Find where the given text appears and provide that cell's center as (X, Y) coordinate. 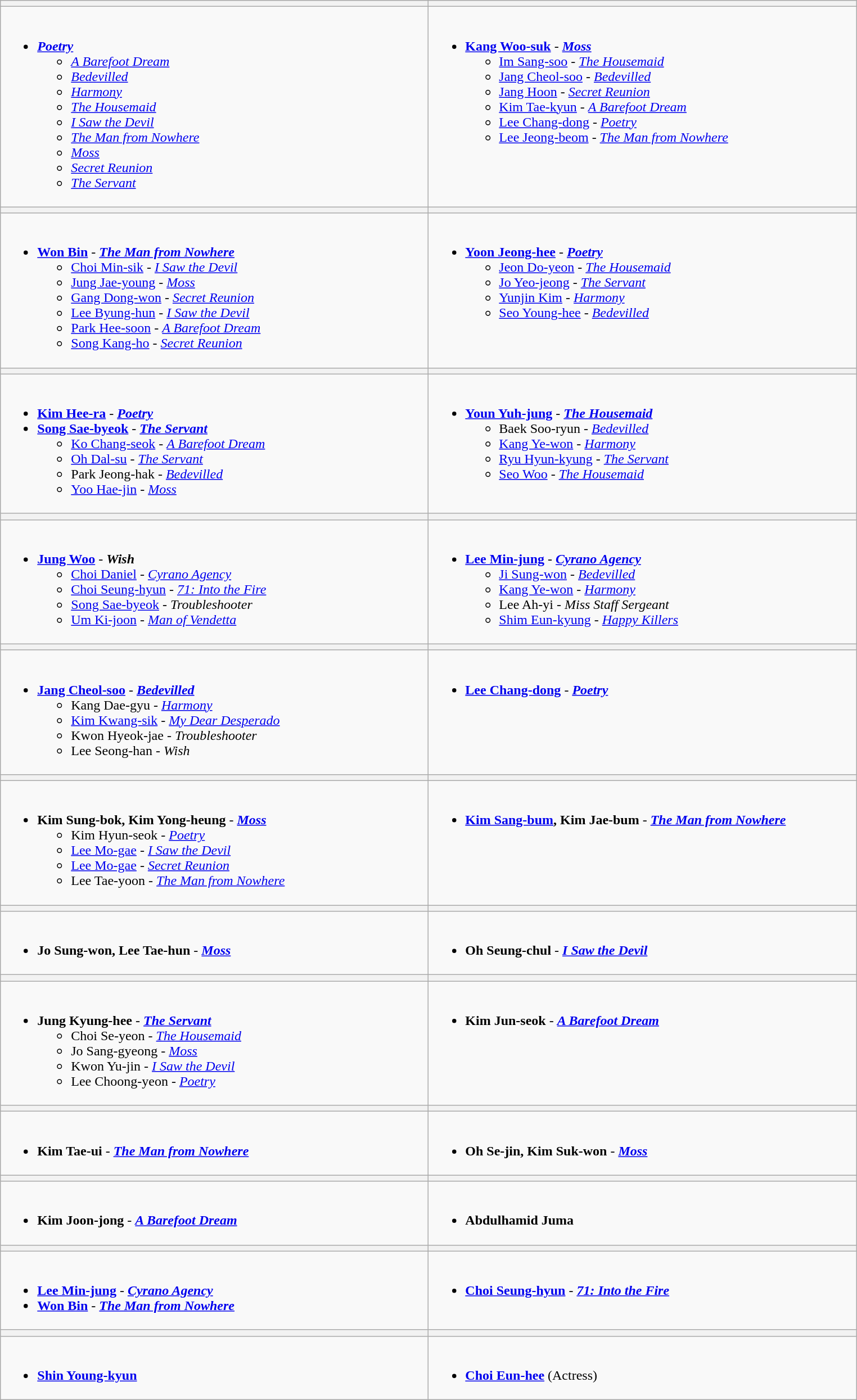
Abdulhamid Juma (642, 1213)
Jung Kyung-hee - The ServantChoi Se-yeon - The HousemaidJo Sang-gyeong - MossKwon Yu-jin - I Saw the DevilLee Choong-yeon - Poetry (215, 1044)
Jang Cheol-soo - BedevilledKang Dae-gyu - HarmonyKim Kwang-sik - My Dear DesperadoKwon Hyeok-jae - TroubleshooterLee Seong-han - Wish (215, 712)
Kim Hee-ra - PoetrySong Sae-byeok - The ServantKo Chang-seok - A Barefoot DreamOh Dal-su - The ServantPark Jeong-hak - BedevilledYoo Hae-jin - Moss (215, 444)
Kim Sang-bum, Kim Jae-bum - The Man from Nowhere (642, 842)
PoetryA Barefoot DreamBedevilledHarmonyThe HousemaidI Saw the DevilThe Man from NowhereMossSecret ReunionThe Servant (215, 107)
Yoon Jeong-hee - PoetryJeon Do-yeon - The HousemaidJo Yeo-jeong - The ServantYunjin Kim - HarmonySeo Young-hee - Bedevilled (642, 290)
Youn Yuh-jung - The HousemaidBaek Soo-ryun - BedevilledKang Ye-won - HarmonyRyu Hyun-kyung - The ServantSeo Woo - The Housemaid (642, 444)
Choi Eun-hee (Actress) (642, 1367)
Jung Woo - WishChoi Daniel - Cyrano AgencyChoi Seung-hyun - 71: Into the FireSong Sae-byeok - TroubleshooterUm Ki-joon - Man of Vendetta (215, 581)
Lee Min-jung - Cyrano AgencyJi Sung-won - BedevilledKang Ye-won - HarmonyLee Ah-yi - Miss Staff SergeantShim Eun-kyung - Happy Killers (642, 581)
Kim Joon-jong - A Barefoot Dream (215, 1213)
Kim Jun-seok - A Barefoot Dream (642, 1044)
Lee Chang-dong - Poetry (642, 712)
Oh Seung-chul - I Saw the Devil (642, 943)
Jo Sung-won, Lee Tae-hun - Moss (215, 943)
Shin Young-kyun (215, 1367)
Kim Sung-bok, Kim Yong-heung - MossKim Hyun-seok - PoetryLee Mo-gae - I Saw the DevilLee Mo-gae - Secret ReunionLee Tae-yoon - The Man from Nowhere (215, 842)
Choi Seung-hyun - 71: Into the Fire (642, 1290)
Lee Min-jung - Cyrano AgencyWon Bin - The Man from Nowhere (215, 1290)
Oh Se-jin, Kim Suk-won - Moss (642, 1144)
Kim Tae-ui - The Man from Nowhere (215, 1144)
